From the cell containing the given text, extract its center point as (X, Y) coordinate. 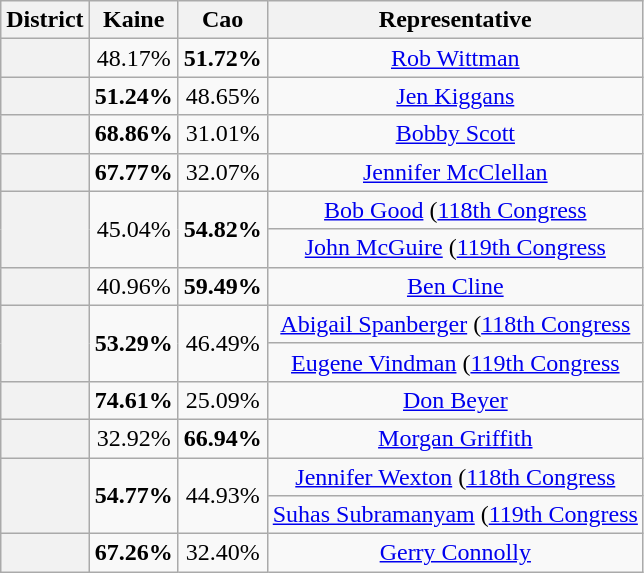
Jennifer Wexton (118th Congress (455, 477)
Jennifer McClellan (455, 172)
District (45, 20)
Gerry Connolly (455, 553)
51.24% (134, 96)
Cao (222, 20)
48.17% (134, 58)
66.94% (222, 438)
Abigail Spanberger (118th Congress (455, 324)
59.49% (222, 286)
54.82% (222, 229)
Jen Kiggans (455, 96)
Bobby Scott (455, 134)
25.09% (222, 400)
Kaine (134, 20)
45.04% (134, 229)
Morgan Griffith (455, 438)
44.93% (222, 496)
46.49% (222, 343)
Rob Wittman (455, 58)
Representative (455, 20)
32.92% (134, 438)
40.96% (134, 286)
53.29% (134, 343)
54.77% (134, 496)
Bob Good (118th Congress (455, 210)
32.07% (222, 172)
John McGuire (119th Congress (455, 248)
Ben Cline (455, 286)
51.72% (222, 58)
Suhas Subramanyam (119th Congress (455, 515)
31.01% (222, 134)
48.65% (222, 96)
32.40% (222, 553)
67.26% (134, 553)
68.86% (134, 134)
67.77% (134, 172)
Eugene Vindman (119th Congress (455, 362)
Don Beyer (455, 400)
74.61% (134, 400)
